From the cell containing the given text, extract its center point as [X, Y] coordinate. 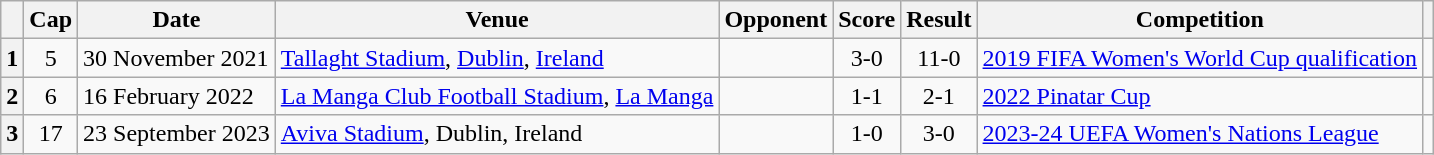
1-1 [867, 96]
17 [51, 134]
1 [12, 58]
2-1 [939, 96]
2019 FIFA Women's World Cup qualification [1200, 58]
1-0 [867, 134]
2 [12, 96]
3 [12, 134]
La Manga Club Football Stadium, La Manga [497, 96]
2022 Pinatar Cup [1200, 96]
30 November 2021 [177, 58]
Aviva Stadium, Dublin, Ireland [497, 134]
Cap [51, 20]
Result [939, 20]
Tallaght Stadium, Dublin, Ireland [497, 58]
5 [51, 58]
Score [867, 20]
Venue [497, 20]
2023-24 UEFA Women's Nations League [1200, 134]
Competition [1200, 20]
11-0 [939, 58]
Opponent [776, 20]
6 [51, 96]
Date [177, 20]
23 September 2023 [177, 134]
16 February 2022 [177, 96]
